Determine the (x, y) coordinate at the center of the cell enclosing the given text.  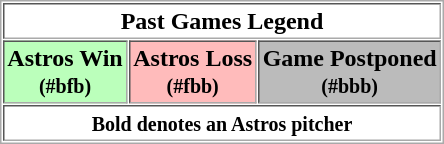
Astros Loss (#fbb) (193, 72)
Past Games Legend (222, 21)
Bold denotes an Astros pitcher (222, 123)
Game Postponed (#bbb) (350, 72)
Astros Win (#bfb) (65, 72)
